From the cell containing the given text, extract its center point as (x, y) coordinate. 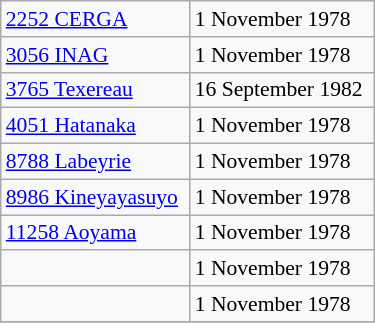
4051 Hatanaka (96, 126)
8788 Labeyrie (96, 162)
16 September 1982 (282, 90)
3056 INAG (96, 55)
3765 Texereau (96, 90)
8986 Kineyayasuyo (96, 197)
2252 CERGA (96, 19)
11258 Aoyama (96, 233)
